Locate the cell with the specified text and output its (x, y) center coordinate. 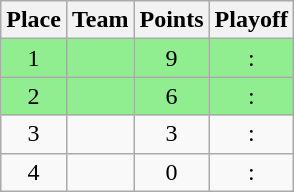
Playoff (251, 20)
6 (172, 96)
Place (34, 20)
Points (172, 20)
1 (34, 58)
9 (172, 58)
2 (34, 96)
Team (100, 20)
4 (34, 172)
0 (172, 172)
